Output the [x, y] coordinate of the center of the cell containing the given text.  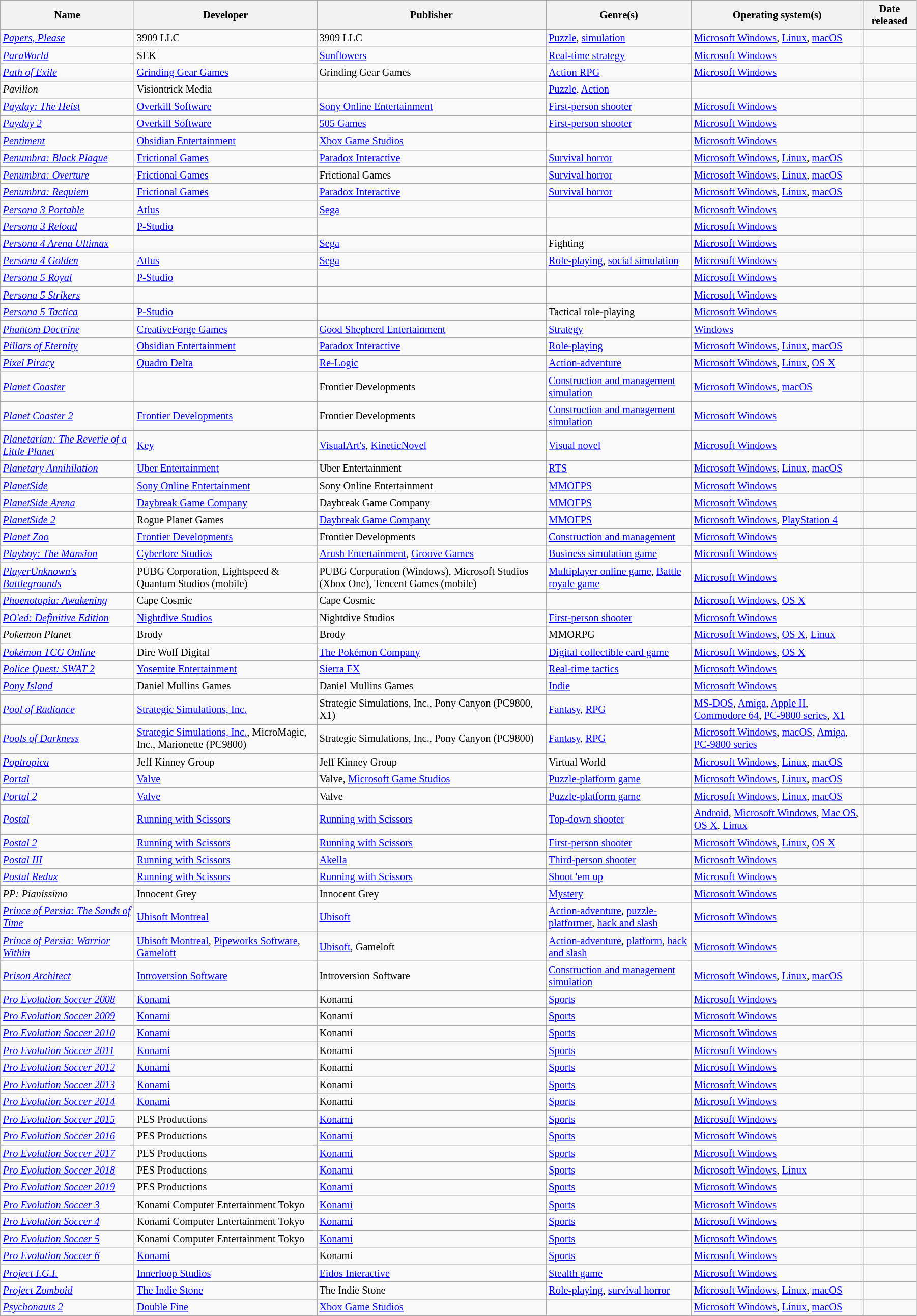
Prince of Persia: The Sands of Time [67, 917]
Business simulation game [619, 554]
Digital collectible card game [619, 652]
Pro Evolution Soccer 2019 [67, 1187]
Publisher [432, 15]
Pro Evolution Soccer 5 [67, 1239]
PlayerUnknown's Battlegrounds [67, 577]
Genre(s) [619, 15]
Persona 5 Strikers [67, 295]
MMORPG [619, 635]
Penumbra: Black Plague [67, 158]
Windows [778, 329]
Phantom Doctrine [67, 329]
Pillars of Eternity [67, 346]
Pro Evolution Soccer 2013 [67, 1085]
Pro Evolution Soccer 2011 [67, 1050]
The Pokémon Company [432, 652]
Indie [619, 686]
Pavilion [67, 90]
Persona 3 Reload [67, 226]
Poptropica [67, 762]
Pro Evolution Soccer 6 [67, 1256]
Ubisoft, Gameloft [432, 947]
PlanetSide Arena [67, 503]
Key [226, 445]
SEK [226, 55]
Date released [890, 15]
Microsoft Windows, macOS, Amiga, PC-9800 series [778, 739]
PUBG Corporation (Windows), Microsoft Studios (Xbox One), Tencent Games (mobile) [432, 577]
Papers, Please [67, 38]
Playboy: The Mansion [67, 554]
Project I.G.I. [67, 1273]
Puzzle, simulation [619, 38]
Action-adventure [619, 363]
Yosemite Entertainment [226, 669]
Prison Architect [67, 976]
Pool of Radiance [67, 710]
Payday 2 [67, 124]
Psychonauts 2 [67, 1307]
Good Shepherd Entertainment [432, 329]
Arush Entertainment, Groove Games [432, 554]
Strategic Simulations, Inc. [226, 710]
Postal III [67, 860]
Strategy [619, 329]
Project Zomboid [67, 1290]
Developer [226, 15]
Cyberlore Studios [226, 554]
Planetary Annihilation [67, 469]
PlanetSide [67, 486]
505 Games [432, 124]
Microsoft Windows, Linux [778, 1171]
Pro Evolution Soccer 2008 [67, 999]
Real-time tactics [619, 669]
Visiontrick Media [226, 90]
Pro Evolution Soccer 2016 [67, 1136]
Portal [67, 779]
Shoot 'em up [619, 877]
Tactical role-playing [619, 312]
Puzzle, Action [619, 90]
Postal Redux [67, 877]
PP: Pianissimo [67, 894]
Penumbra: Requiem [67, 192]
Double Fine [226, 1307]
Role-playing, social simulation [619, 261]
Microsoft Windows, macOS [778, 387]
ParaWorld [67, 55]
Valve, Microsoft Game Studios [432, 779]
Phoenotopia: Awakening [67, 601]
Pixel Piracy [67, 363]
Innerloop Studios [226, 1273]
Path of Exile [67, 72]
Postal [67, 820]
Re-Logic [432, 363]
PUBG Corporation, Lightspeed & Quantum Studios (mobile) [226, 577]
Postal 2 [67, 843]
Quadro Delta [226, 363]
Pro Evolution Soccer 4 [67, 1222]
Ubisoft Montreal [226, 917]
Pony Island [67, 686]
Strategic Simulations, Inc., Pony Canyon (PC9800, X1) [432, 710]
Pokémon TCG Online [67, 652]
PlanetSide 2 [67, 520]
Portal 2 [67, 796]
Action RPG [619, 72]
Planetarian: The Reverie of a Little Planet [67, 445]
Payday: The Heist [67, 107]
Rogue Planet Games [226, 520]
Pro Evolution Soccer 2014 [67, 1102]
Role-playing [619, 346]
Action-adventure, platform, hack and slash [619, 947]
Dire Wolf Digital [226, 652]
Sunflowers [432, 55]
Planet Zoo [67, 537]
PO'ed: Definitive Edition [67, 618]
Persona 4 Golden [67, 261]
Pro Evolution Soccer 2017 [67, 1153]
Name [67, 15]
Persona 5 Royal [67, 278]
Police Quest: SWAT 2 [67, 669]
Pokemon Planet [67, 635]
VisualArt's, KineticNovel [432, 445]
Operating system(s) [778, 15]
Eidos Interactive [432, 1273]
Construction and management [619, 537]
Ubisoft Montreal, Pipeworks Software, Gameloft [226, 947]
Third-person shooter [619, 860]
Sierra FX [432, 669]
Persona 5 Tactica [67, 312]
Persona 3 Portable [67, 210]
Mystery [619, 894]
CreativeForge Games [226, 329]
Real-time strategy [619, 55]
RTS [619, 469]
Pro Evolution Soccer 2009 [67, 1016]
Multiplayer online game, Battle royale game [619, 577]
Microsoft Windows, OS X, Linux [778, 635]
Android, Microsoft Windows, Mac OS, OS X, Linux [778, 820]
Penumbra: Overture [67, 175]
Action-adventure, puzzle-platformer, hack and slash [619, 917]
Pools of Darkness [67, 739]
Ubisoft [432, 917]
Pro Evolution Soccer 2015 [67, 1119]
Strategic Simulations, Inc., Pony Canyon (PC9800) [432, 739]
Fighting [619, 244]
Top-down shooter [619, 820]
Stealth game [619, 1273]
Akella [432, 860]
MS-DOS, Amiga, Apple II, Commodore 64, PC-9800 series, X1 [778, 710]
Persona 4 Arena Ultimax [67, 244]
Prince of Persia: Warrior Within [67, 947]
Role-playing, survival horror [619, 1290]
Pro Evolution Soccer 2012 [67, 1068]
Pro Evolution Soccer 3 [67, 1205]
Microsoft Windows, PlayStation 4 [778, 520]
Pro Evolution Soccer 2018 [67, 1171]
Virtual World [619, 762]
Planet Coaster 2 [67, 416]
Planet Coaster [67, 387]
Pentiment [67, 141]
Strategic Simulations, Inc., MicroMagic, Inc., Marionette (PC9800) [226, 739]
Visual novel [619, 445]
Pro Evolution Soccer 2010 [67, 1033]
